Identify which cell holds the provided text, then report its (X, Y) central coordinate. 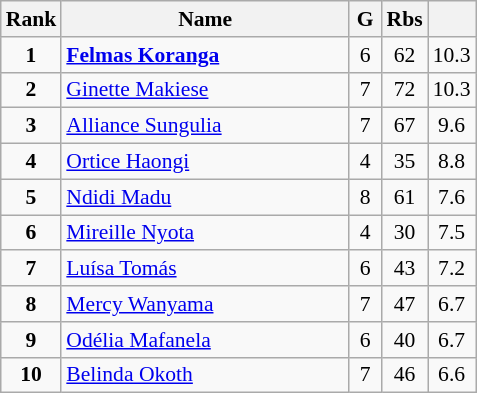
G (366, 19)
43 (405, 269)
67 (405, 126)
9 (32, 340)
2 (32, 90)
Luísa Tomás (205, 269)
Rbs (405, 19)
Rank (32, 19)
Ortice Haongi (205, 162)
Alliance Sungulia (205, 126)
Mireille Nyota (205, 233)
35 (405, 162)
Mercy Wanyama (205, 304)
6.6 (452, 375)
5 (32, 197)
30 (405, 233)
61 (405, 197)
7.6 (452, 197)
Belinda Okoth (205, 375)
8.8 (452, 162)
Ndidi Madu (205, 197)
10 (32, 375)
1 (32, 55)
40 (405, 340)
62 (405, 55)
Name (205, 19)
9.6 (452, 126)
Felmas Koranga (205, 55)
72 (405, 90)
46 (405, 375)
Ginette Makiese (205, 90)
Odélia Mafanela (205, 340)
47 (405, 304)
7.5 (452, 233)
7.2 (452, 269)
3 (32, 126)
